Scan for the cell matching the given text and deliver its [x, y] coordinate at center. 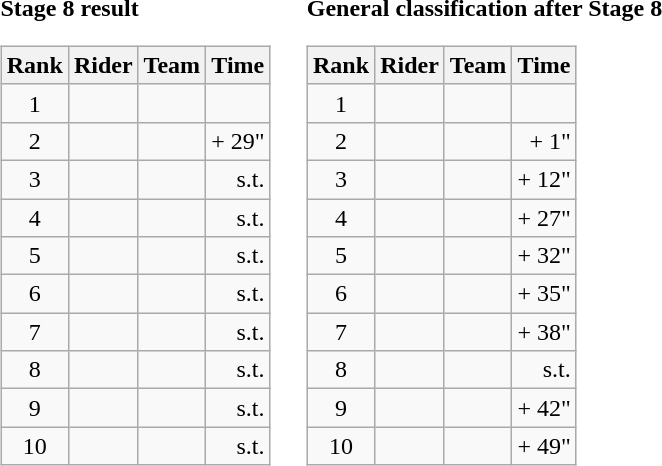
+ 49" [544, 446]
+ 32" [544, 256]
+ 1" [544, 141]
+ 29" [238, 141]
+ 12" [544, 179]
+ 35" [544, 294]
+ 38" [544, 332]
+ 42" [544, 408]
+ 27" [544, 217]
